Pinpoint the cell where the given text exists, returning its [x, y] midpoint coordinate. 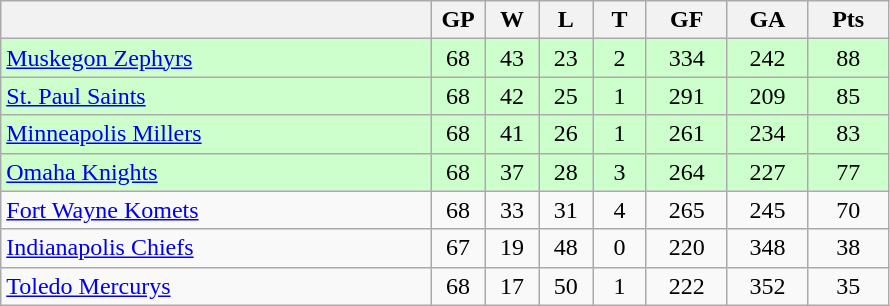
3 [620, 172]
St. Paul Saints [216, 96]
T [620, 20]
227 [768, 172]
348 [768, 248]
Toledo Mercurys [216, 286]
Pts [848, 20]
W [512, 20]
41 [512, 134]
334 [686, 58]
4 [620, 210]
GA [768, 20]
17 [512, 286]
264 [686, 172]
234 [768, 134]
261 [686, 134]
Fort Wayne Komets [216, 210]
83 [848, 134]
33 [512, 210]
37 [512, 172]
42 [512, 96]
48 [566, 248]
31 [566, 210]
19 [512, 248]
L [566, 20]
0 [620, 248]
85 [848, 96]
245 [768, 210]
50 [566, 286]
222 [686, 286]
291 [686, 96]
Muskegon Zephyrs [216, 58]
26 [566, 134]
Indianapolis Chiefs [216, 248]
38 [848, 248]
77 [848, 172]
GP [458, 20]
35 [848, 286]
67 [458, 248]
25 [566, 96]
GF [686, 20]
23 [566, 58]
Minneapolis Millers [216, 134]
43 [512, 58]
209 [768, 96]
2 [620, 58]
352 [768, 286]
242 [768, 58]
70 [848, 210]
265 [686, 210]
220 [686, 248]
Omaha Knights [216, 172]
88 [848, 58]
28 [566, 172]
